Return the [X, Y] coordinate for the center point of the cell that contains the specified text.  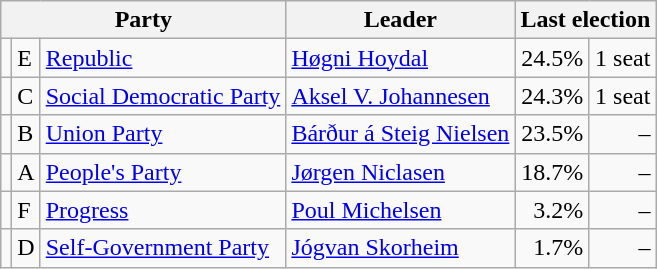
A [26, 172]
Self-Government Party [163, 248]
People's Party [163, 172]
D [26, 248]
Republic [163, 58]
Høgni Hoydal [400, 58]
18.7% [552, 172]
F [26, 210]
Social Democratic Party [163, 96]
Party [144, 20]
3.2% [552, 210]
Aksel V. Johannesen [400, 96]
E [26, 58]
Leader [400, 20]
B [26, 134]
Poul Michelsen [400, 210]
Progress [163, 210]
Union Party [163, 134]
Jørgen Niclasen [400, 172]
24.3% [552, 96]
Last election [586, 20]
C [26, 96]
Bárður á Steig Nielsen [400, 134]
23.5% [552, 134]
Jógvan Skorheim [400, 248]
1.7% [552, 248]
24.5% [552, 58]
